Find where the given text appears and provide that cell's center as (x, y) coordinate. 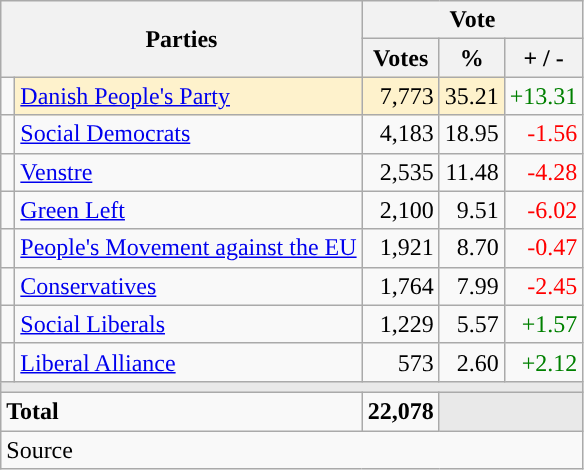
-6.02 (544, 210)
People's Movement against the EU (188, 248)
2,100 (400, 210)
+13.31 (544, 96)
2.60 (472, 362)
5.57 (472, 324)
1,229 (400, 324)
Conservatives (188, 286)
Vote (472, 20)
-4.28 (544, 172)
Venstre (188, 172)
8.70 (472, 248)
2,535 (400, 172)
Social Liberals (188, 324)
+1.57 (544, 324)
Total (182, 411)
Liberal Alliance (188, 362)
-1.56 (544, 134)
% (472, 58)
7,773 (400, 96)
+2.12 (544, 362)
Source (292, 449)
+ / - (544, 58)
4,183 (400, 134)
-0.47 (544, 248)
22,078 (400, 411)
18.95 (472, 134)
Parties (182, 39)
1,764 (400, 286)
Danish People's Party (188, 96)
1,921 (400, 248)
Green Left (188, 210)
Social Democrats (188, 134)
35.21 (472, 96)
7.99 (472, 286)
573 (400, 362)
Votes (400, 58)
9.51 (472, 210)
-2.45 (544, 286)
11.48 (472, 172)
